Capture the cell that displays the provided text and extract its (x, y) central coordinate. 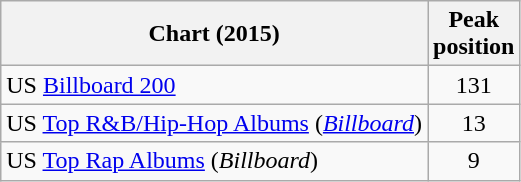
Chart (2015) (214, 34)
Peakposition (474, 34)
13 (474, 123)
US Billboard 200 (214, 85)
US Top R&B/Hip-Hop Albums (Billboard) (214, 123)
131 (474, 85)
9 (474, 161)
US Top Rap Albums (Billboard) (214, 161)
